Extract the (X, Y) coordinate from the center of the cell holding the provided text.  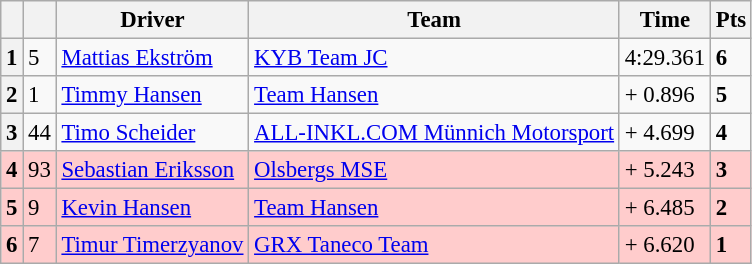
+ 4.699 (664, 133)
Team (434, 20)
7 (40, 245)
Timo Scheider (152, 133)
Timmy Hansen (152, 95)
Olsbergs MSE (434, 170)
9 (40, 208)
93 (40, 170)
+ 0.896 (664, 95)
Timur Timerzyanov (152, 245)
Pts (730, 20)
GRX Taneco Team (434, 245)
+ 5.243 (664, 170)
KYB Team JC (434, 58)
Sebastian Eriksson (152, 170)
Kevin Hansen (152, 208)
Mattias Ekström (152, 58)
+ 6.485 (664, 208)
+ 6.620 (664, 245)
4:29.361 (664, 58)
44 (40, 133)
Driver (152, 20)
ALL-INKL.COM Münnich Motorsport (434, 133)
Time (664, 20)
